Return [x, y] of the center of cell containing provided text 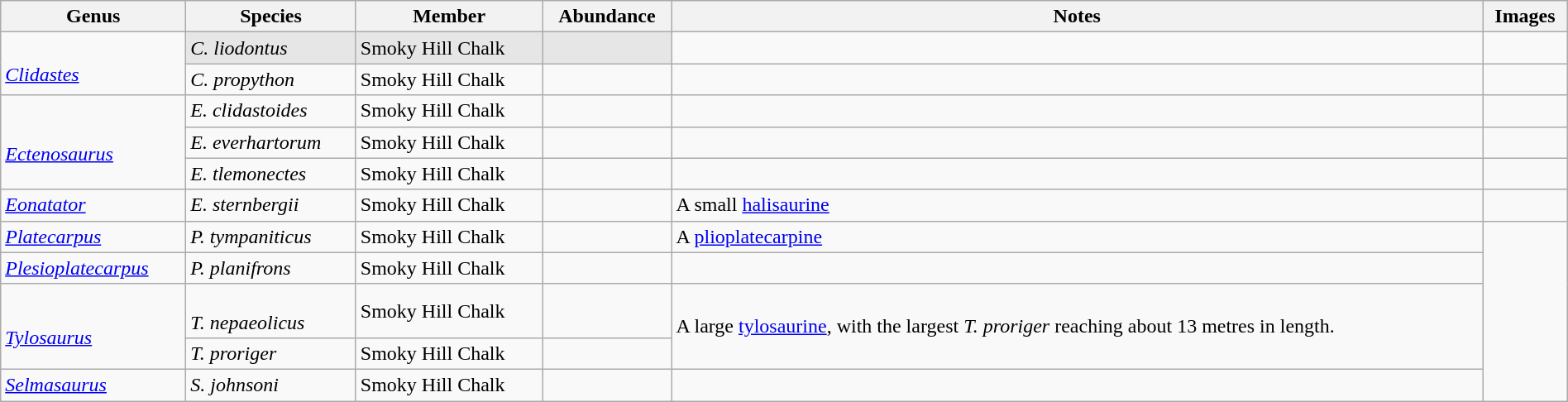
P. tympaniticus [271, 237]
E. everhartorum [271, 142]
E. clidastoides [271, 111]
Member [449, 17]
A plioplatecarpine [1077, 237]
Plesioplatecarpus [93, 268]
A large tylosaurine, with the largest T. proriger reaching about 13 metres in length. [1077, 326]
Platecarpus [93, 237]
Ectenosaurus [93, 142]
T. proriger [271, 353]
C. liodontus [271, 48]
Selmasaurus [93, 385]
Genus [93, 17]
Images [1525, 17]
Notes [1077, 17]
T. nepaeolicus [271, 311]
Abundance [607, 17]
E. sternbergii [271, 205]
Tylosaurus [93, 326]
C. propython [271, 79]
S. johnsoni [271, 385]
Clidastes [93, 64]
P. planifrons [271, 268]
A small halisaurine [1077, 205]
E. tlemonectes [271, 174]
Species [271, 17]
Eonatator [93, 205]
